Locate the cell with the specified text and output its (x, y) center coordinate. 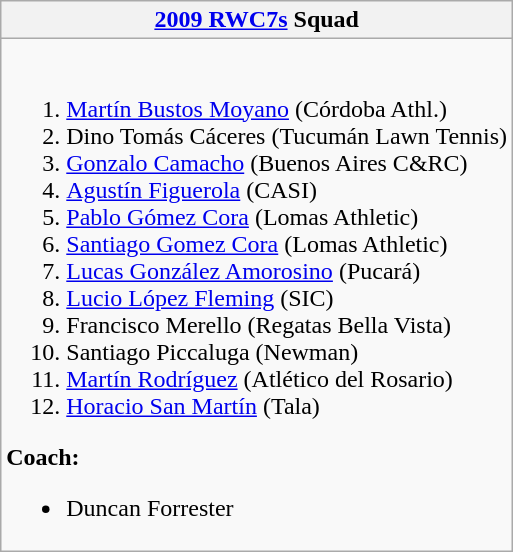
2009 RWC7s Squad (257, 20)
